Capture the cell that displays the provided text and extract its (X, Y) central coordinate. 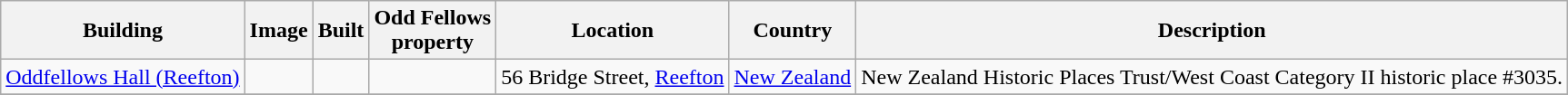
Location (613, 31)
Building (123, 31)
Odd Fellowsproperty (433, 31)
Image (278, 31)
New Zealand Historic Places Trust/West Coast Category II historic place #3035. (1213, 77)
56 Bridge Street, Reefton (613, 77)
New Zealand (793, 77)
Country (793, 31)
Built (341, 31)
Oddfellows Hall (Reefton) (123, 77)
Description (1213, 31)
